Detect which cell encompasses the target text, then output its (X, Y) center coordinate. 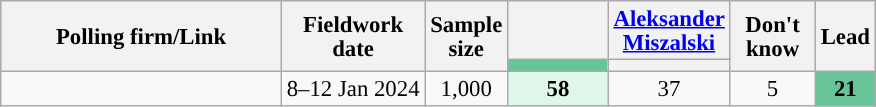
Samplesize (466, 36)
Aleksander Miszalski (669, 30)
58 (558, 90)
Lead (845, 36)
37 (669, 90)
1,000 (466, 90)
Polling firm/Link (142, 36)
Don't know (773, 36)
Fieldworkdate (352, 36)
5 (773, 90)
8–12 Jan 2024 (352, 90)
21 (845, 90)
